Detect which cell encompasses the target text, then output its (X, Y) center coordinate. 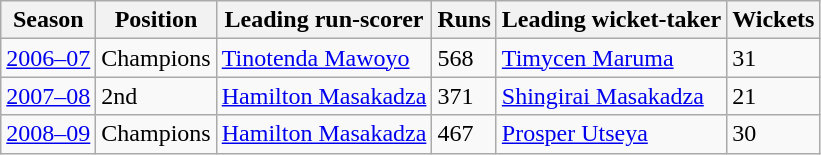
2006–07 (48, 58)
568 (464, 58)
467 (464, 134)
Position (156, 20)
Season (48, 20)
30 (774, 134)
2007–08 (48, 96)
Timycen Maruma (611, 58)
371 (464, 96)
Shingirai Masakadza (611, 96)
31 (774, 58)
2nd (156, 96)
21 (774, 96)
2008–09 (48, 134)
Tinotenda Mawoyo (324, 58)
Leading wicket-taker (611, 20)
Prosper Utseya (611, 134)
Wickets (774, 20)
Leading run-scorer (324, 20)
Runs (464, 20)
